Extract the [X, Y] coordinate from the center of the cell holding the provided text.  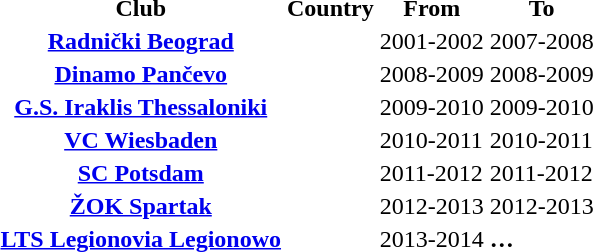
2011-2012 [432, 173]
2009-2010 [432, 107]
2008-2009 [432, 74]
2012-2013 [432, 206]
2001-2002 [432, 41]
2010-2011 [432, 140]
